Find where the given text appears and provide that cell's center as (X, Y) coordinate. 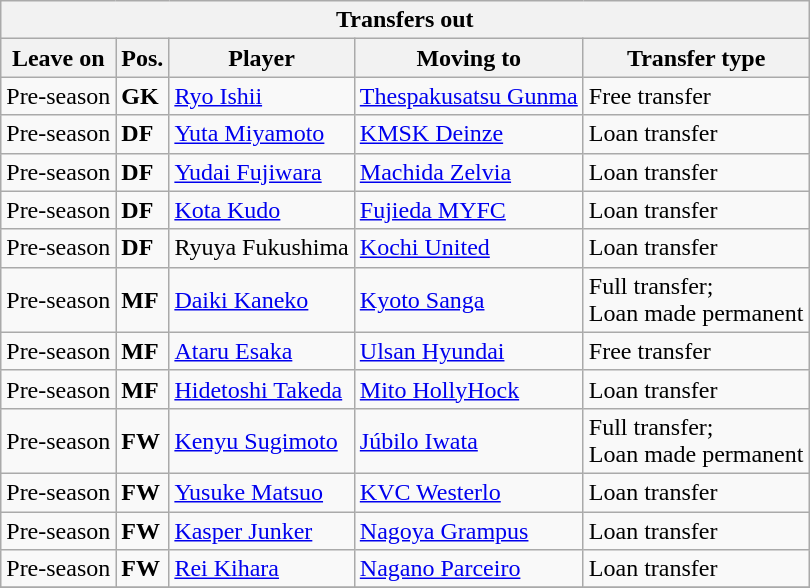
Leave on (58, 58)
Machida Zelvia (468, 172)
Yuta Miyamoto (262, 134)
Kasper Junker (262, 531)
Fujieda MYFC (468, 210)
Kota Kudo (262, 210)
Player (262, 58)
Ulsan Hyundai (468, 351)
Ataru Esaka (262, 351)
Yudai Fujiwara (262, 172)
Daiki Kaneko (262, 300)
GK (142, 96)
Kenyu Sugimoto (262, 440)
Ryuya Fukushima (262, 248)
Nagano Parceiro (468, 569)
Kyoto Sanga (468, 300)
Nagoya Grampus (468, 531)
KMSK Deinze (468, 134)
Yusuke Matsuo (262, 492)
KVC Westerlo (468, 492)
Rei Kihara (262, 569)
Hidetoshi Takeda (262, 389)
Transfers out (405, 20)
Júbilo Iwata (468, 440)
Thespakusatsu Gunma (468, 96)
Transfer type (696, 58)
Pos. (142, 58)
Kochi United (468, 248)
Moving to (468, 58)
Mito HollyHock (468, 389)
Ryo Ishii (262, 96)
